Output the [x, y] coordinate of the center of the cell containing the given text.  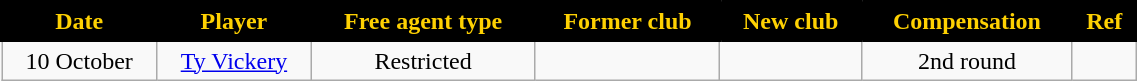
Player [234, 22]
Ref [1104, 22]
10 October [80, 60]
Free agent type [423, 22]
New club [791, 22]
2nd round [968, 60]
Date [80, 22]
Restricted [423, 60]
Compensation [968, 22]
Ty Vickery [234, 60]
Former club [628, 22]
